Output the [x, y] coordinate of the center of the cell containing the given text.  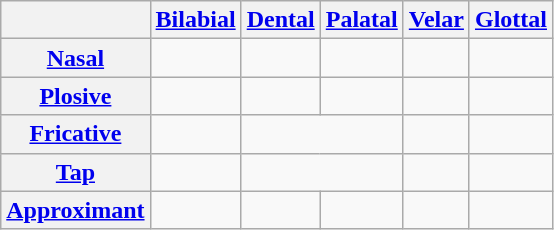
Glottal [510, 20]
Dental [280, 20]
Nasal [76, 58]
Plosive [76, 96]
Approximant [76, 210]
Fricative [76, 134]
Tap [76, 172]
Bilabial [196, 20]
Velar [436, 20]
Palatal [362, 20]
